Output the (X, Y) coordinate of the center of the cell containing the given text.  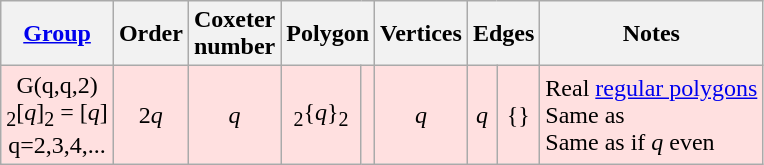
2q (150, 115)
Edges (503, 34)
Real regular polygonsSame as Same as if q even (652, 115)
{} (518, 115)
Vertices (422, 34)
Polygon (328, 34)
Coxeternumber (234, 34)
Notes (652, 34)
2{q}2 (321, 115)
Order (150, 34)
G(q,q,2)2[q]2 = [q]q=2,3,4,... (58, 115)
Group (58, 34)
